Determine the (X, Y) coordinate at the center of the cell enclosing the given text.  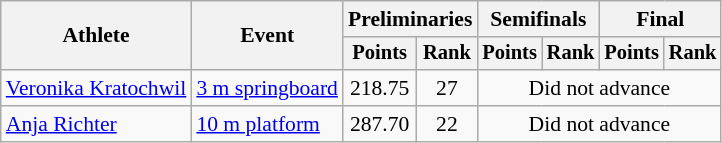
Event (267, 36)
287.70 (380, 124)
Final (660, 19)
Anja Richter (96, 124)
27 (446, 88)
3 m springboard (267, 88)
Veronika Kratochwil (96, 88)
Athlete (96, 36)
Preliminaries (410, 19)
218.75 (380, 88)
Semifinals (538, 19)
22 (446, 124)
10 m platform (267, 124)
